Return the (x, y) coordinate for the center point of the cell that contains the specified text.  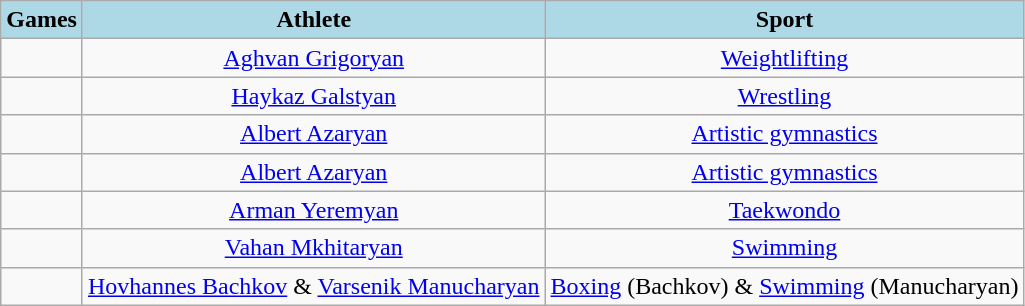
Wrestling (784, 96)
Weightlifting (784, 58)
Taekwondo (784, 210)
Aghvan Grigoryan (314, 58)
Boxing (Bachkov) & Swimming (Manucharyan) (784, 286)
Swimming (784, 248)
Vahan Mkhitaryan (314, 248)
Athlete (314, 20)
Hovhannes Bachkov & Varsenik Manucharyan (314, 286)
Sport (784, 20)
Arman Yeremyan (314, 210)
Games (42, 20)
Haykaz Galstyan (314, 96)
